Locate the cell with the specified text and output its [x, y] center coordinate. 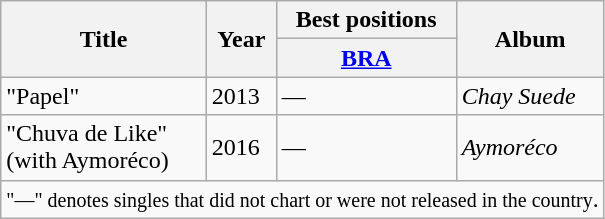
"—" denotes singles that did not chart or were not released in the country. [303, 199]
2016 [241, 148]
Title [104, 39]
"Chuva de Like"(with Aymoréco) [104, 148]
2013 [241, 96]
Album [530, 39]
"Papel" [104, 96]
BRA [366, 58]
Chay Suede [530, 96]
Best positions [366, 20]
Aymoréco [530, 148]
Year [241, 39]
